Scan for the cell matching the given text and deliver its (X, Y) coordinate at center. 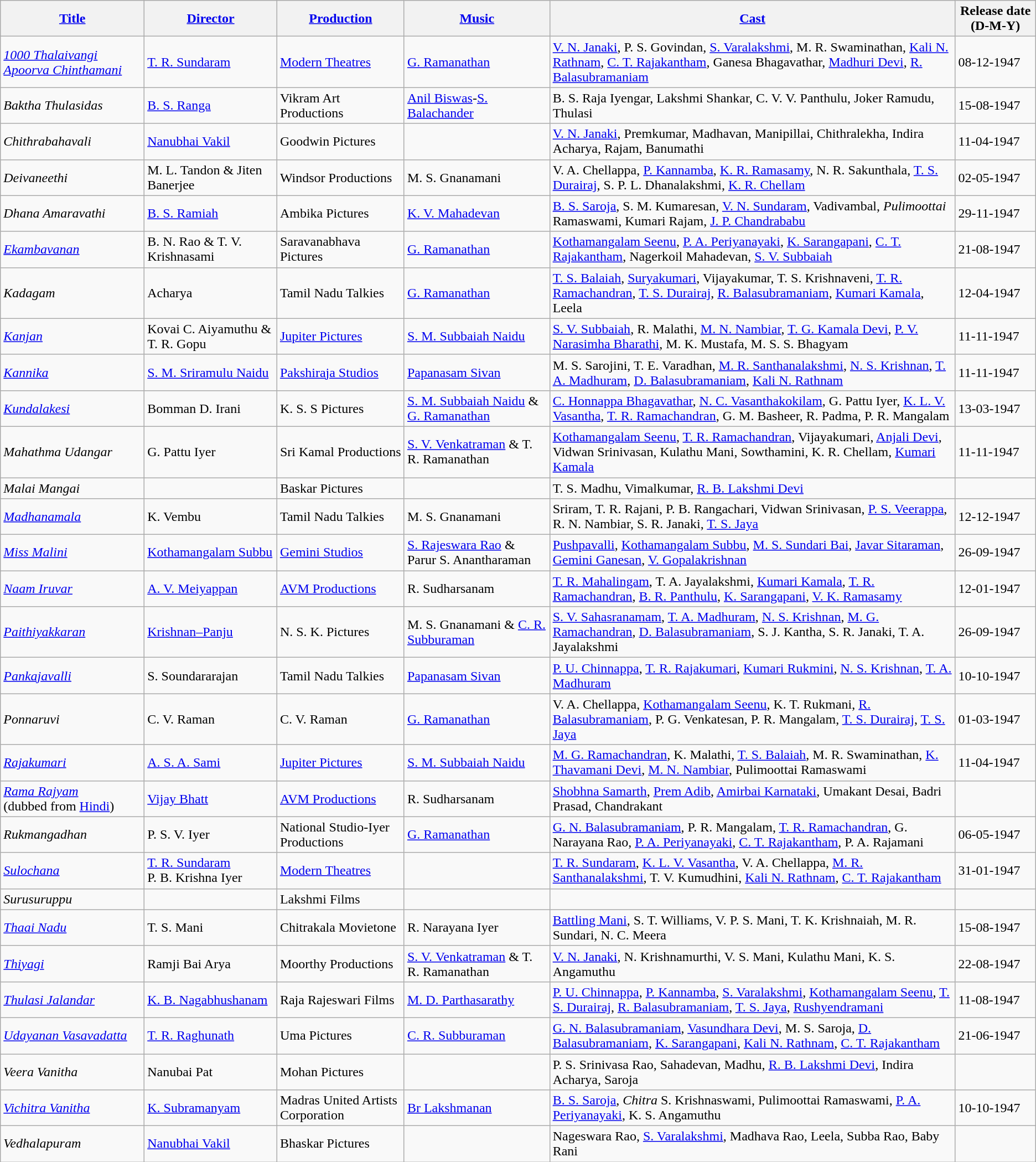
P. S. V. Iyer (211, 835)
Br Lakshmanan (477, 1108)
Saravanabhava Pictures (340, 249)
G. N. Balasubramaniam, P. R. Mangalam, T. R. Ramachandran, G. Narayana Rao, P. A. Periyanayaki, C. T. Rajakantham, P. A. Rajamani (753, 835)
Windsor Productions (340, 177)
Goodwin Pictures (340, 142)
M. S. Gnanamani & C. R. Subburaman (477, 632)
Kanjan (72, 337)
Sulochana (72, 870)
Director (211, 19)
T. S. Balaiah, Suryakumari, Vijayakumar, T. S. Krishnaveni, T. R. Ramachandran, T. S. Durairaj, R. Balasubramaniam, Kumari Kamala, Leela (753, 293)
N. S. K. Pictures (340, 632)
Sriram, T. R. Rajani, P. B. Rangachari, Vidwan Srinivasan, P. S. Veerappa, R. N. Nambiar, S. R. Janaki, T. S. Jaya (753, 517)
Vijay Bhatt (211, 798)
Anil Biswas-S. Balachander (477, 105)
K. Vembu (211, 517)
Gemini Studios (340, 552)
29-11-1947 (995, 214)
Bhaskar Pictures (340, 1144)
V. A. Chellappa, P. Kannamba, K. R. Ramasamy, N. R. Sakunthala, T. S. Durairaj, S. P. L. Dhanalakshmi, K. R. Chellam (753, 177)
B. S. Ramiah (211, 214)
V. A. Chellappa, Kothamangalam Seenu, K. T. Rukmani, R. Balasubramaniam, P. G. Venkatesan, P. R. Mangalam, T. S. Durairaj, T. S. Jaya (753, 719)
Miss Malini (72, 552)
22-08-1947 (995, 963)
12-01-1947 (995, 589)
Mahathma Udangar (72, 452)
Baskar Pictures (340, 488)
Malai Mangai (72, 488)
21-08-1947 (995, 249)
Thiyagi (72, 963)
Ambika Pictures (340, 214)
M. S. Sarojini, T. E. Varadhan, M. R. Santhanalakshmi, N. S. Krishnan, T. A. Madhuram, D. Balasubramaniam, Kali N. Rathnam (753, 372)
T. S. Madhu, Vimalkumar, R. B. Lakshmi Devi (753, 488)
Kadagam (72, 293)
T. S. Mani (211, 928)
12-04-1947 (995, 293)
Ekambavanan (72, 249)
Kothamangalam Seenu, T. R. Ramachandran, Vijayakumari, Anjali Devi, Vidwan Srinivasan, Kulathu Mani, Sowthamini, K. R. Chellam, Kumari Kamala (753, 452)
Raja Rajeswari Films (340, 1000)
G. Pattu Iyer (211, 452)
K. Subramanyam (211, 1108)
S. V. Subbaiah, R. Malathi, M. N. Nambiar, T. G. Kamala Devi, P. V. Narasimha Bharathi, M. K. Mustafa, M. S. S. Bhagyam (753, 337)
Thaai Nadu (72, 928)
T. R. Raghunath (211, 1035)
Thulasi Jalandar (72, 1000)
31-01-1947 (995, 870)
Dhana Amaravathi (72, 214)
Acharya (211, 293)
21-06-1947 (995, 1035)
02-05-1947 (995, 177)
Udayanan Vasavadatta (72, 1035)
B. S. Ranga (211, 105)
P. U. Chinnappa, T. R. Rajakumari, Kumari Rukmini, N. S. Krishnan, T. A. Madhuram (753, 675)
Kannika (72, 372)
V. N. Janaki, N. Krishnamurthi, V. S. Mani, Kulathu Mani, K. S. Angamuthu (753, 963)
M. L. Tandon & Jiten Banerjee (211, 177)
Shobhna Samarth, Prem Adib, Amirbai Karnataki, Umakant Desai, Badri Prasad, Chandrakant (753, 798)
P. S. Srinivasa Rao, Sahadevan, Madhu, R. B. Lakshmi Devi, Indira Acharya, Saroja (753, 1072)
13-03-1947 (995, 409)
Rama Rajyam(dubbed from Hindi) (72, 798)
S. Rajeswara Rao & Parur S. Anantharaman (477, 552)
S. M. Sriramulu Naidu (211, 372)
M. G. Ramachandran, K. Malathi, T. S. Balaiah, M. R. Swaminathan, K. Thavamani Devi, M. N. Nambiar, Pulimoottai Ramaswami (753, 763)
K. S. S Pictures (340, 409)
Lakshmi Films (340, 899)
Uma Pictures (340, 1035)
A. V. Meiyappan (211, 589)
Sri Kamal Productions (340, 452)
Madhanamala (72, 517)
Pushpavalli, Kothamangalam Subbu, M. S. Sundari Bai, Javar Sitaraman, Gemini Ganesan, V. Gopalakrishnan (753, 552)
P. U. Chinnappa, P. Kannamba, S. Varalakshmi, Kothamangalam Seenu, T. S. Durairaj, R. Balasubramaniam, T. S. Jaya, Rushyendramani (753, 1000)
Pankajavalli (72, 675)
Production (340, 19)
Title (72, 19)
National Studio-Iyer Productions (340, 835)
Kothamangalam Subbu (211, 552)
G. N. Balasubramaniam, Vasundhara Devi, M. S. Saroja, D. Balasubramaniam, K. Sarangapani, Kali N. Rathnam, C. T. Rajakantham (753, 1035)
B. S. Saroja, Chitra S. Krishnaswami, Pulimoottai Ramaswami, P. A. Periyanayaki, K. S. Angamuthu (753, 1108)
Rukmangadhan (72, 835)
Kovai C. Aiyamuthu & T. R. Gopu (211, 337)
11-08-1947 (995, 1000)
01-03-1947 (995, 719)
Ramji Bai Arya (211, 963)
Deivaneethi (72, 177)
1000 Thalaivangi Apoorva Chinthamani (72, 62)
06-05-1947 (995, 835)
Nanubai Pat (211, 1072)
T. R. Sundaram (211, 62)
V. N. Janaki, Premkumar, Madhavan, Manipillai, Chithralekha, Indira Acharya, Rajam, Banumathi (753, 142)
Surusuruppu (72, 899)
Vedhalapuram (72, 1144)
Vichitra Vanitha (72, 1108)
A. S. A. Sami (211, 763)
Chitrakala Movietone (340, 928)
Release date (D-M-Y) (995, 19)
B. S. Raja Iyengar, Lakshmi Shankar, C. V. V. Panthulu, Joker Ramudu, Thulasi (753, 105)
Krishnan–Panju (211, 632)
T. R. SundaramP. B. Krishna Iyer (211, 870)
Vikram Art Productions (340, 105)
K. B. Nagabhushanam (211, 1000)
R. Narayana Iyer (477, 928)
Kundalakesi (72, 409)
S. Soundararajan (211, 675)
Ponnaruvi (72, 719)
Nageswara Rao, S. Varalakshmi, Madhava Rao, Leela, Subba Rao, Baby Rani (753, 1144)
T. R. Sundaram, K. L. V. Vasantha, V. A. Chellappa, M. R. Santhanalakshmi, T. V. Kumudhini, Kali N. Rathnam, C. T. Rajakantham (753, 870)
08-12-1947 (995, 62)
S. V. Sahasranamam, T. A. Madhuram, N. S. Krishnan, M. G. Ramachandran, D. Balasubramaniam, S. J. Kantha, S. R. Janaki, T. A. Jayalakshmi (753, 632)
Battling Mani, S. T. Williams, V. P. S. Mani, T. K. Krishnaiah, M. R. Sundari, N. C. Meera (753, 928)
Chithrabahavali (72, 142)
T. R. Mahalingam, T. A. Jayalakshmi, Kumari Kamala, T. R. Ramachandran, B. R. Panthulu, K. Sarangapani, V. K. Ramasamy (753, 589)
Baktha Thulasidas (72, 105)
Madras United Artists Corporation (340, 1108)
Pakshiraja Studios (340, 372)
Kothamangalam Seenu, P. A. Periyanayaki, K. Sarangapani, C. T. Rajakantham, Nagerkoil Mahadevan, S. V. Subbaiah (753, 249)
K. V. Mahadevan (477, 214)
Mohan Pictures (340, 1072)
B. S. Saroja, S. M. Kumaresan, V. N. Sundaram, Vadivambal, Pulimoottai Ramaswami, Kumari Rajam, J. P. Chandrababu (753, 214)
B. N. Rao & T. V. Krishnasami (211, 249)
Paithiyakkaran (72, 632)
Music (477, 19)
Veera Vanitha (72, 1072)
M. D. Parthasarathy (477, 1000)
Bomman D. Irani (211, 409)
C. R. Subburaman (477, 1035)
12-12-1947 (995, 517)
Naam Iruvar (72, 589)
Moorthy Productions (340, 963)
C. Honnappa Bhagavathar, N. C. Vasanthakokilam, G. Pattu Iyer, K. L. V. Vasantha, T. R. Ramachandran, G. M. Basheer, R. Padma, P. R. Mangalam (753, 409)
Cast (753, 19)
Rajakumari (72, 763)
S. M. Subbaiah Naidu & G. Ramanathan (477, 409)
